Search for the cell housing the specified text and yield its (x, y) center coordinate. 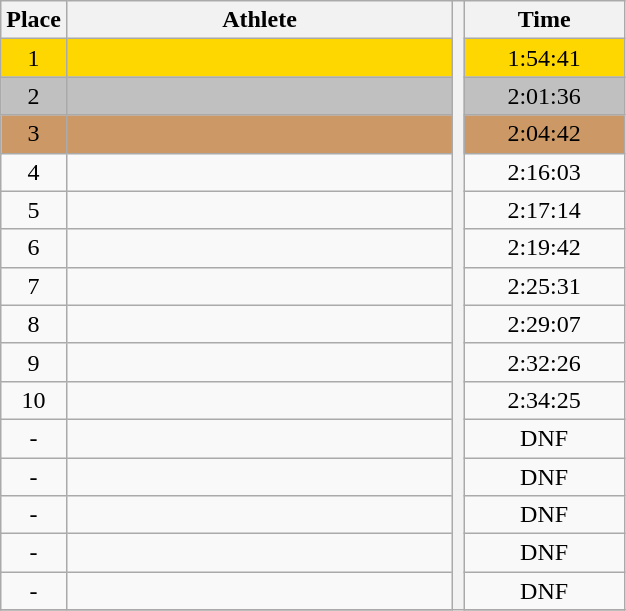
9 (34, 362)
Time (544, 20)
2:34:25 (544, 400)
6 (34, 248)
2:16:03 (544, 172)
2:25:31 (544, 286)
5 (34, 210)
2:29:07 (544, 324)
8 (34, 324)
2 (34, 96)
10 (34, 400)
4 (34, 172)
2:32:26 (544, 362)
2:17:14 (544, 210)
Place (34, 20)
2:19:42 (544, 248)
2:04:42 (544, 134)
1 (34, 58)
3 (34, 134)
7 (34, 286)
1:54:41 (544, 58)
Athlete (259, 20)
2:01:36 (544, 96)
